Output the (x, y) coordinate of the center of the cell containing the given text.  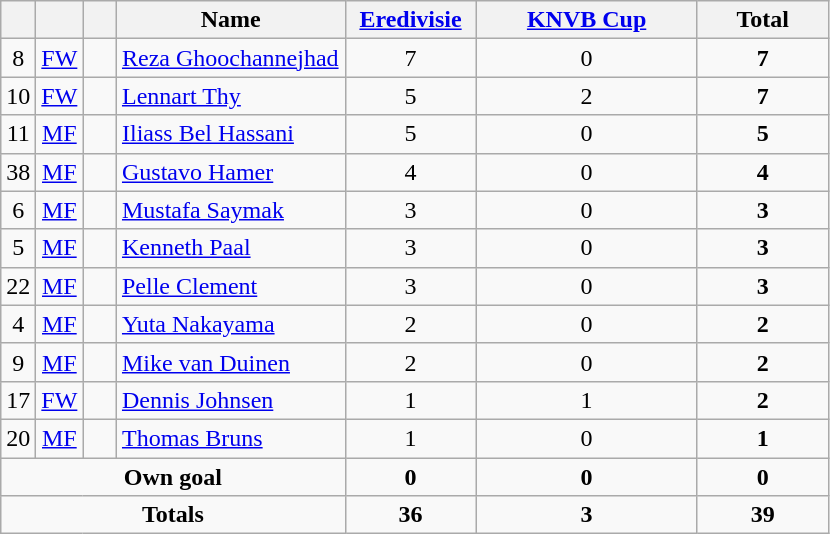
38 (18, 172)
Total (762, 20)
6 (18, 210)
11 (18, 134)
Own goal (173, 477)
Lennart Thy (230, 96)
Reza Ghoochannejhad (230, 58)
KNVB Cup (586, 20)
22 (18, 286)
Yuta Nakayama (230, 324)
39 (762, 515)
Eredivisie (410, 20)
Kenneth Paal (230, 248)
Name (230, 20)
10 (18, 96)
8 (18, 58)
36 (410, 515)
Dennis Johnsen (230, 400)
Thomas Bruns (230, 438)
17 (18, 400)
Mike van Duinen (230, 362)
Totals (173, 515)
Mustafa Saymak (230, 210)
20 (18, 438)
Iliass Bel Hassani (230, 134)
9 (18, 362)
Gustavo Hamer (230, 172)
Pelle Clement (230, 286)
